Return the [x, y] coordinate for the center point of the cell that contains the specified text.  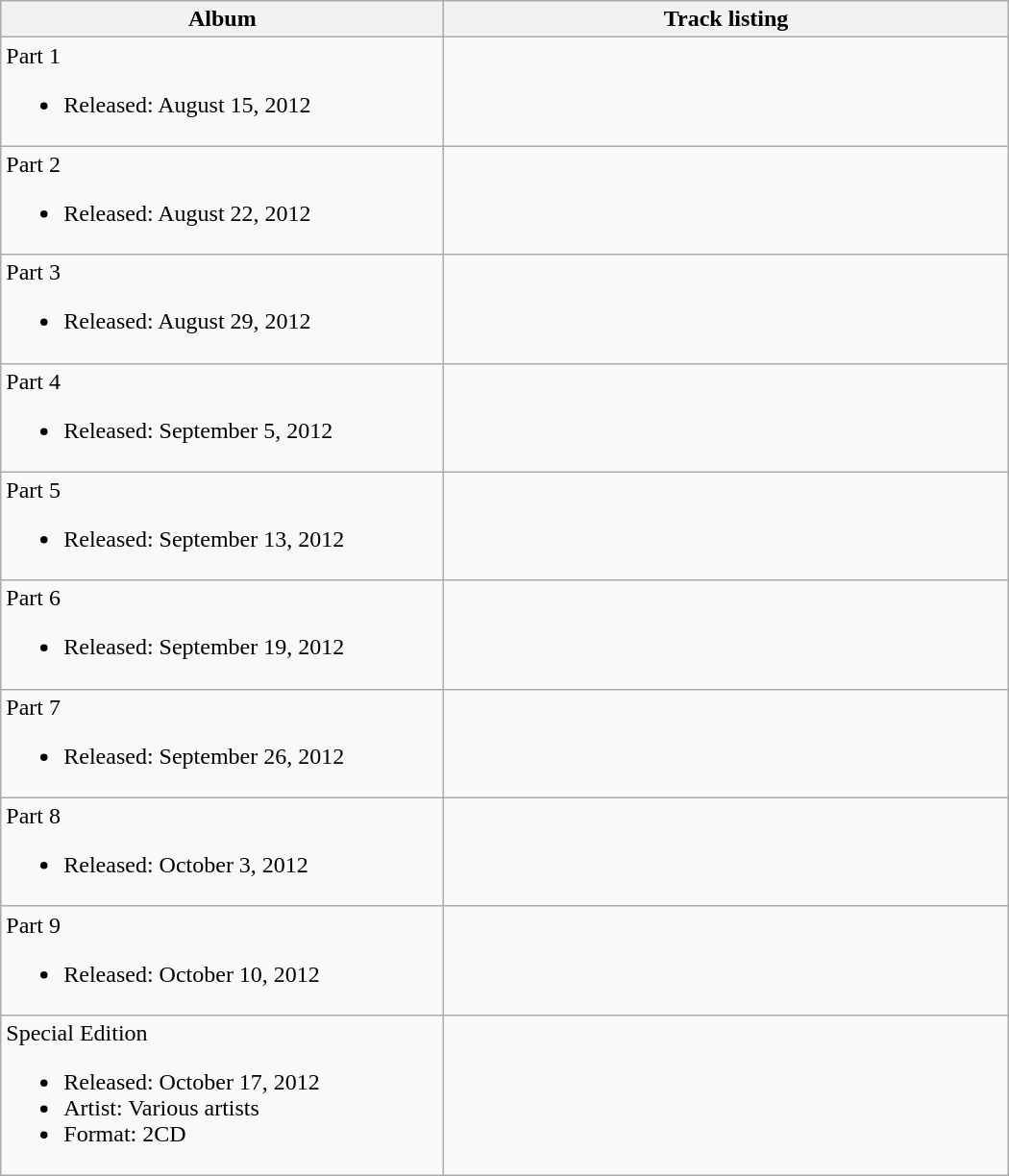
Track listing [726, 19]
Part 1Released: August 15, 2012 [223, 92]
Part 8Released: October 3, 2012 [223, 851]
Special EditionReleased: October 17, 2012Artist: Various artistsFormat: 2CD [223, 1095]
Part 9Released: October 10, 2012 [223, 961]
Part 2Released: August 22, 2012 [223, 200]
Part 5Released: September 13, 2012 [223, 527]
Part 3Released: August 29, 2012 [223, 309]
Part 6Released: September 19, 2012 [223, 634]
Part 4Released: September 5, 2012 [223, 417]
Album [223, 19]
Part 7Released: September 26, 2012 [223, 744]
